Return (X, Y) of the center of cell containing provided text 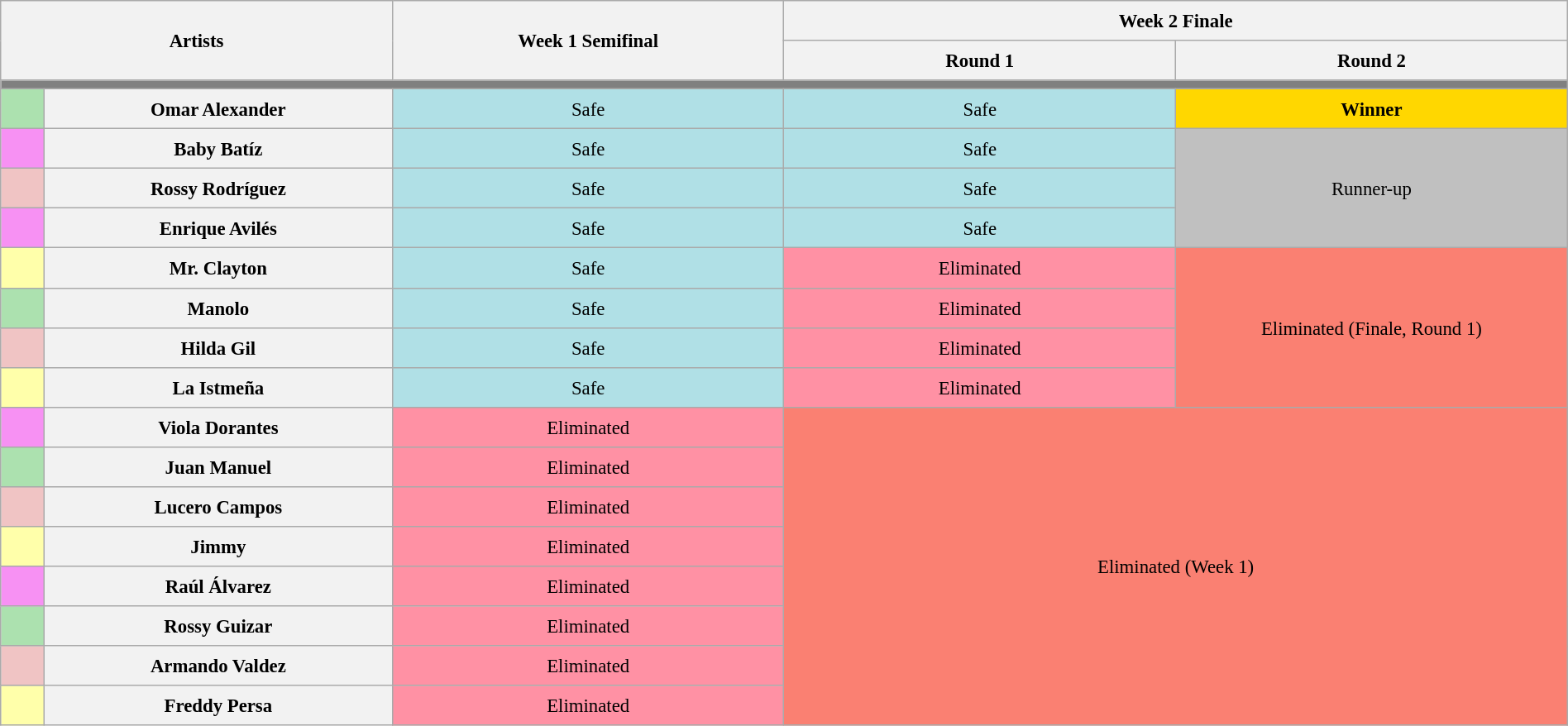
Enrique Avilés (218, 228)
Artists (197, 41)
Juan Manuel (218, 467)
Manolo (218, 308)
Rossy Rodríguez (218, 189)
Hilda Gil (218, 347)
Round 1 (980, 60)
Winner (1372, 109)
Week 1 Semifinal (588, 41)
Mr. Clayton (218, 268)
Eliminated (Finale, Round 1) (1372, 327)
Week 2 Finale (1176, 21)
La Istmeña (218, 387)
Armando Valdez (218, 666)
Freddy Persa (218, 705)
Omar Alexander (218, 109)
Jimmy (218, 547)
Lucero Campos (218, 507)
Viola Dorantes (218, 427)
Eliminated (Week 1) (1176, 566)
Round 2 (1372, 60)
Runner-up (1372, 189)
Rossy Guizar (218, 626)
Raúl Álvarez (218, 586)
Baby Batíz (218, 149)
